Find where the given text appears and provide that cell's center as (x, y) coordinate. 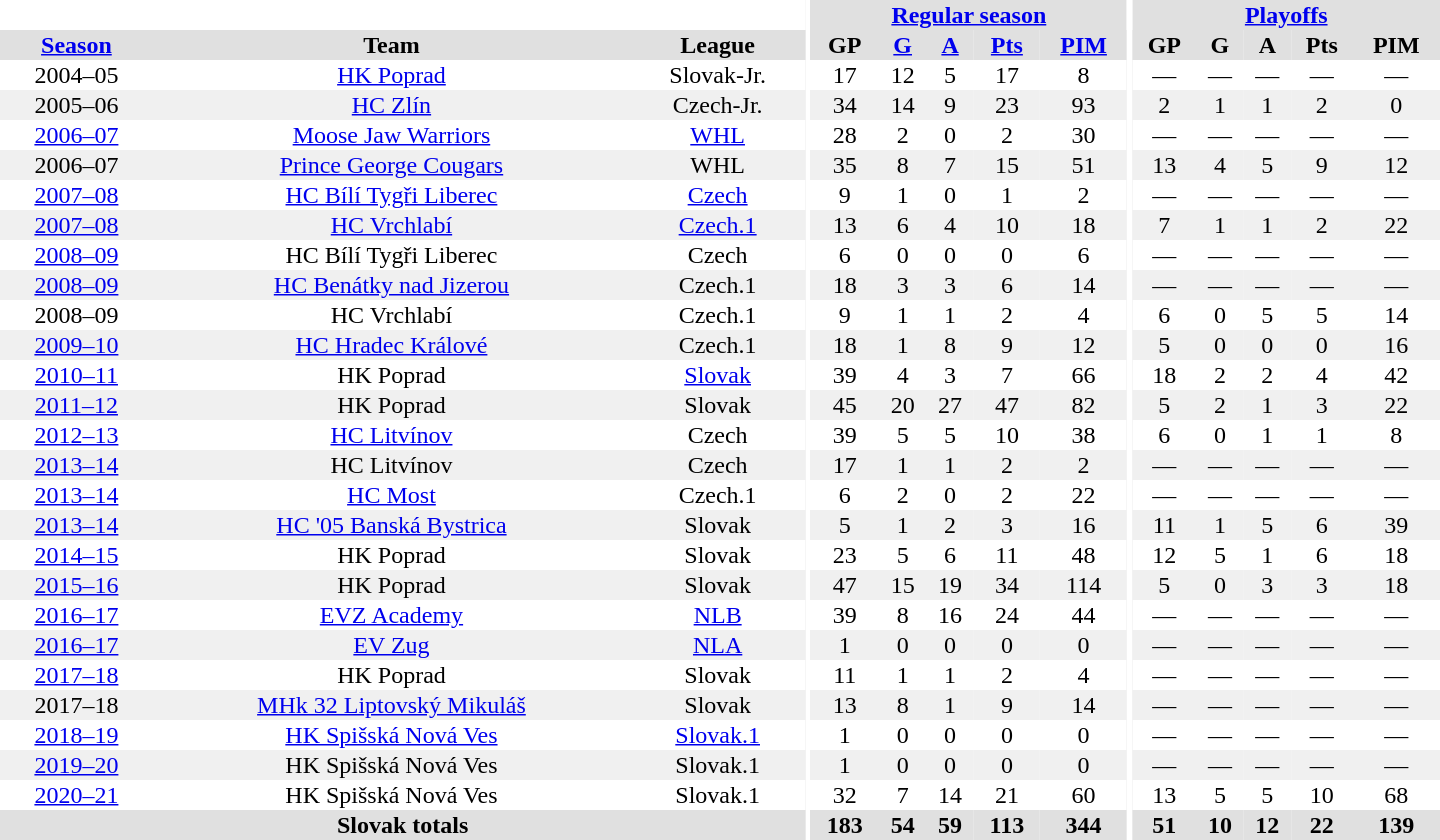
2015–16 (76, 585)
38 (1084, 435)
93 (1084, 105)
Season (76, 45)
20 (902, 405)
Team (392, 45)
2011–12 (76, 405)
42 (1396, 375)
48 (1084, 555)
45 (844, 405)
44 (1084, 615)
66 (1084, 375)
19 (950, 585)
59 (950, 825)
NLB (718, 615)
Prince George Cougars (392, 165)
2019–20 (76, 765)
EVZ Academy (392, 615)
27 (950, 405)
54 (902, 825)
21 (1007, 795)
35 (844, 165)
139 (1396, 825)
68 (1396, 795)
2014–15 (76, 555)
EV Zug (392, 645)
MHk 32 Liptovský Mikuláš (392, 705)
HC Most (392, 495)
32 (844, 795)
2004–05 (76, 75)
League (718, 45)
28 (844, 135)
HC Hradec Králové (392, 345)
2010–11 (76, 375)
HC Zlín (392, 105)
30 (1084, 135)
Playoffs (1286, 15)
183 (844, 825)
2005–06 (76, 105)
NLA (718, 645)
114 (1084, 585)
2018–19 (76, 735)
HC '05 Banská Bystrica (392, 525)
Regular season (968, 15)
2009–10 (76, 345)
Czech-Jr. (718, 105)
113 (1007, 825)
Slovak totals (402, 825)
HC Benátky nad Jizerou (392, 285)
2012–13 (76, 435)
2020–21 (76, 795)
344 (1084, 825)
60 (1084, 795)
Moose Jaw Warriors (392, 135)
82 (1084, 405)
Slovak-Jr. (718, 75)
24 (1007, 615)
